Pinpoint the cell where the given text exists, returning its (X, Y) midpoint coordinate. 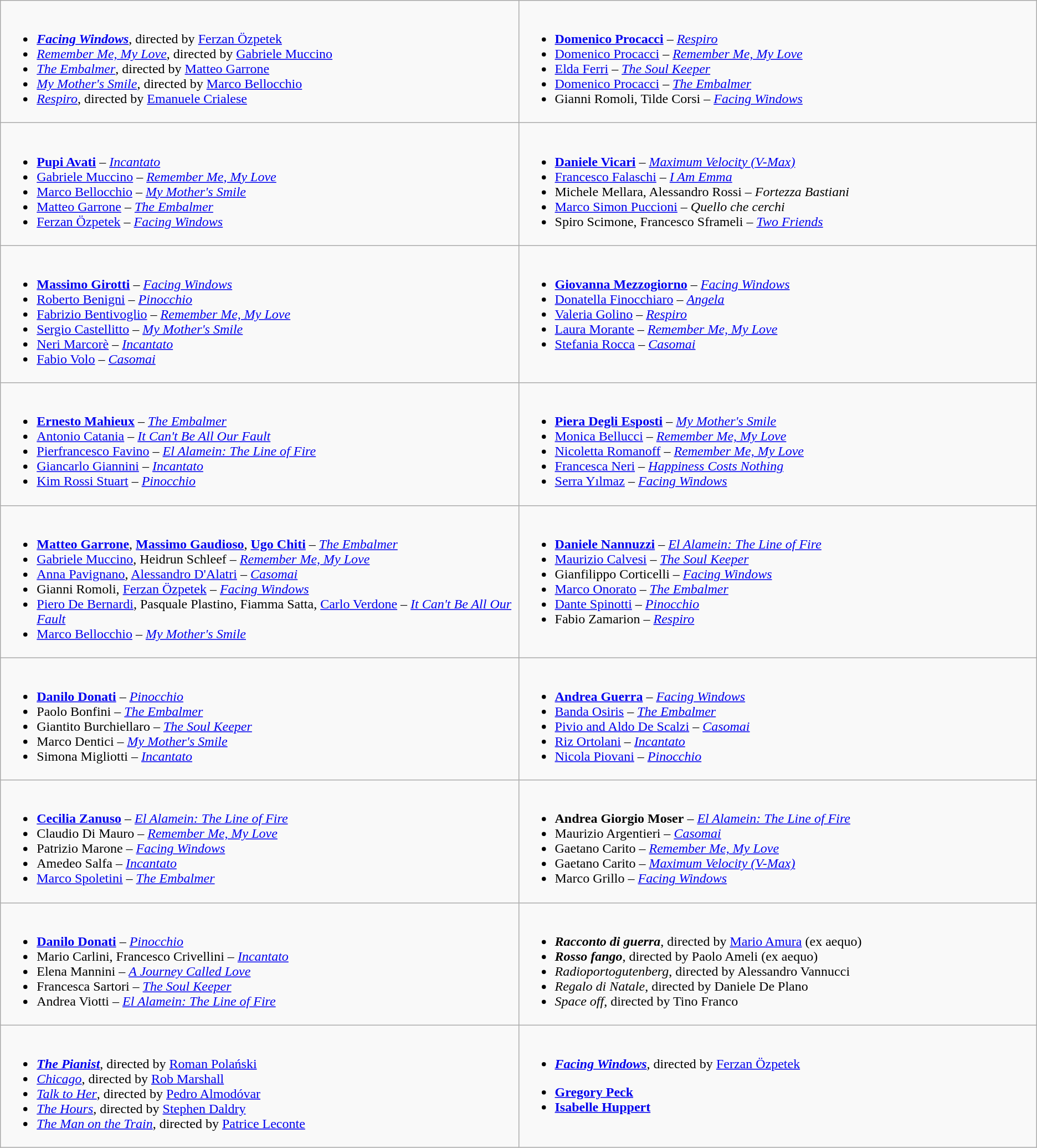
Andrea Guerra – Facing WindowsBanda Osiris – The EmbalmerPivio and Aldo De Scalzi – CasomaiRiz Ortolani – IncantatoNicola Piovani – Pinocchio (778, 719)
Facing Windows, directed by Ferzan Özpetek Gregory PeckIsabelle Huppert (778, 1086)
